Identify which cell holds the provided text, then report its [x, y] central coordinate. 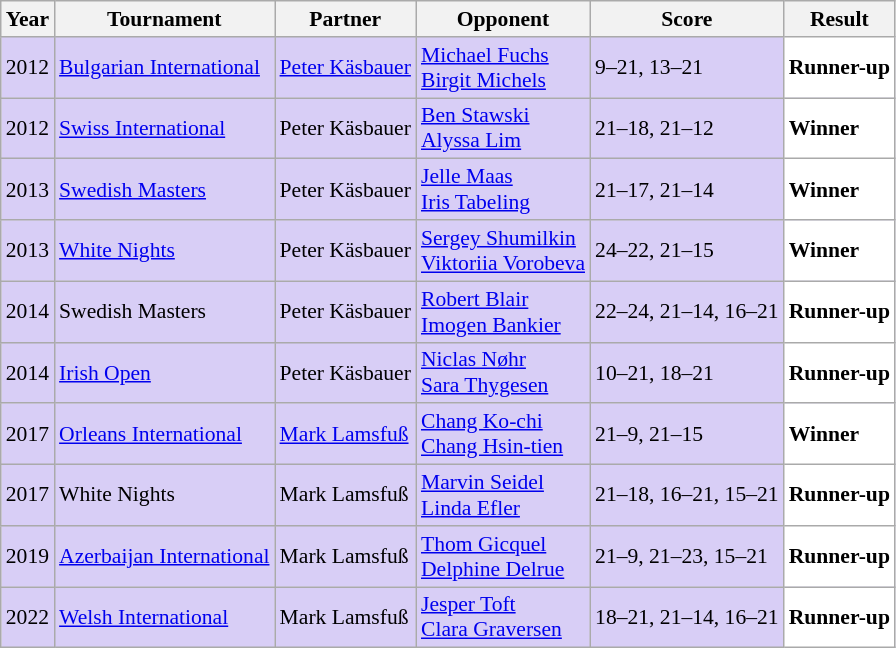
Year [28, 19]
2019 [28, 556]
18–21, 21–14, 16–21 [687, 618]
Niclas Nøhr Sara Thygesen [503, 372]
9–21, 13–21 [687, 68]
Chang Ko-chi Chang Hsin-tien [503, 434]
21–18, 16–21, 15–21 [687, 496]
Irish Open [164, 372]
Swiss International [164, 128]
Partner [346, 19]
Result [840, 19]
Tournament [164, 19]
10–21, 18–21 [687, 372]
Orleans International [164, 434]
21–18, 21–12 [687, 128]
24–22, 21–15 [687, 250]
Marvin Seidel Linda Efler [503, 496]
21–9, 21–15 [687, 434]
Michael Fuchs Birgit Michels [503, 68]
Jelle Maas Iris Tabeling [503, 190]
22–24, 21–14, 16–21 [687, 312]
Azerbaijan International [164, 556]
Thom Gicquel Delphine Delrue [503, 556]
Score [687, 19]
Jesper Toft Clara Graversen [503, 618]
Sergey Shumilkin Viktoriia Vorobeva [503, 250]
Robert Blair Imogen Bankier [503, 312]
Welsh International [164, 618]
Bulgarian International [164, 68]
Ben Stawski Alyssa Lim [503, 128]
21–9, 21–23, 15–21 [687, 556]
2022 [28, 618]
Opponent [503, 19]
21–17, 21–14 [687, 190]
